Pinpoint the cell where the given text exists, returning its [X, Y] midpoint coordinate. 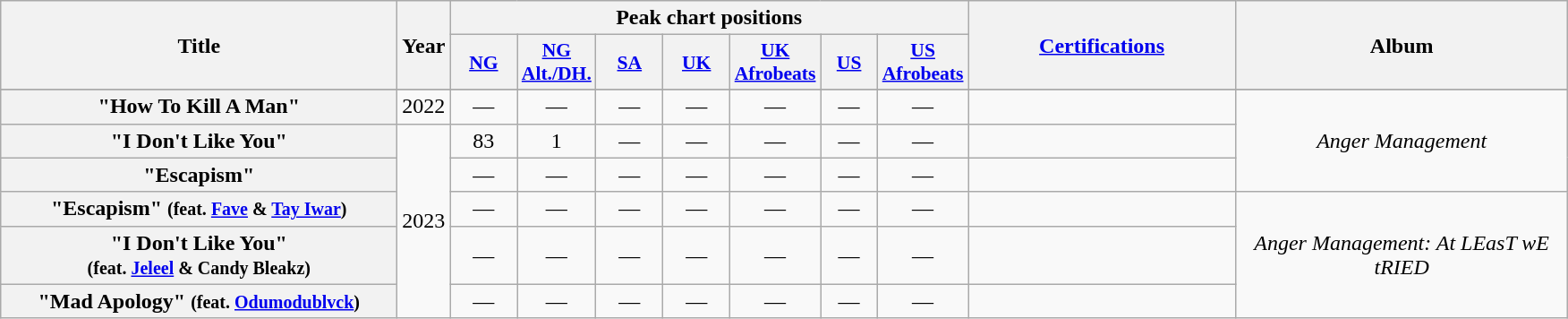
2023 [424, 220]
USAfrobeats [924, 63]
Anger Management [1402, 141]
Anger Management: At LEasT wE tRIED [1402, 254]
Album [1402, 45]
NGAlt./DH. [557, 63]
2022 [424, 107]
"Escapism" [199, 175]
"Mad Apology" (feat. Odumodublvck) [199, 301]
Peak chart positions [709, 18]
"I Don't Like You"(feat. Jeleel & Candy Bleakz) [199, 254]
"I Don't Like You" [199, 141]
UKAfrobeats [775, 63]
NG [483, 63]
Year [424, 45]
UK [696, 63]
"How To Kill A Man" [199, 107]
"Escapism" (feat. Fave & Tay Iwar) [199, 209]
SA [630, 63]
1 [557, 141]
Title [199, 45]
Certifications [1103, 45]
83 [483, 141]
US [849, 63]
